Return the [X, Y] coordinate for the center point of the cell that contains the specified text.  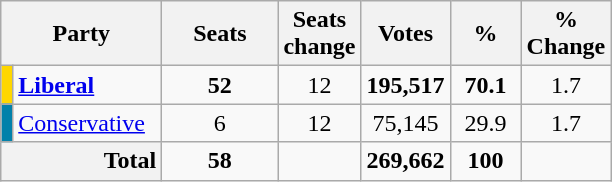
Votes [406, 34]
Seats change [320, 34]
195,517 [406, 85]
Conservative [88, 123]
29.9 [486, 123]
% Change [566, 34]
6 [220, 123]
Seats [220, 34]
58 [220, 161]
75,145 [406, 123]
Total [82, 161]
269,662 [406, 161]
100 [486, 161]
Party [82, 34]
Liberal [88, 85]
% [486, 34]
52 [220, 85]
70.1 [486, 85]
